Locate the cell with the specified text and output its (X, Y) center coordinate. 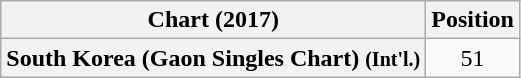
51 (473, 58)
South Korea (Gaon Singles Chart) (Int'l.) (214, 58)
Chart (2017) (214, 20)
Position (473, 20)
